Find where the given text appears and provide that cell's center as [x, y] coordinate. 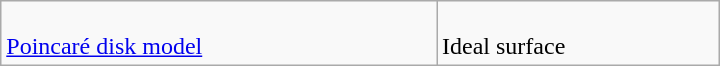
Ideal surface [578, 34]
Poincaré disk model [219, 34]
